Determine the [x, y] coordinate at the center of the cell enclosing the given text.  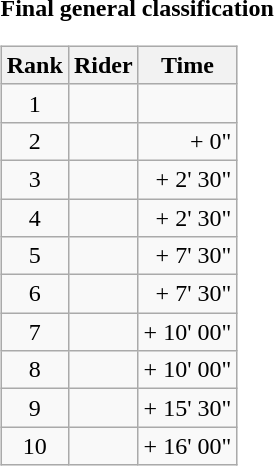
2 [34, 141]
5 [34, 256]
4 [34, 217]
+ 16' 00" [188, 446]
9 [34, 408]
1 [34, 103]
7 [34, 332]
Time [188, 65]
3 [34, 179]
Rank [34, 65]
Rider [103, 65]
+ 15' 30" [188, 408]
8 [34, 370]
10 [34, 446]
6 [34, 294]
+ 0" [188, 141]
